Return the [X, Y] coordinate for the center point of the cell that contains the specified text.  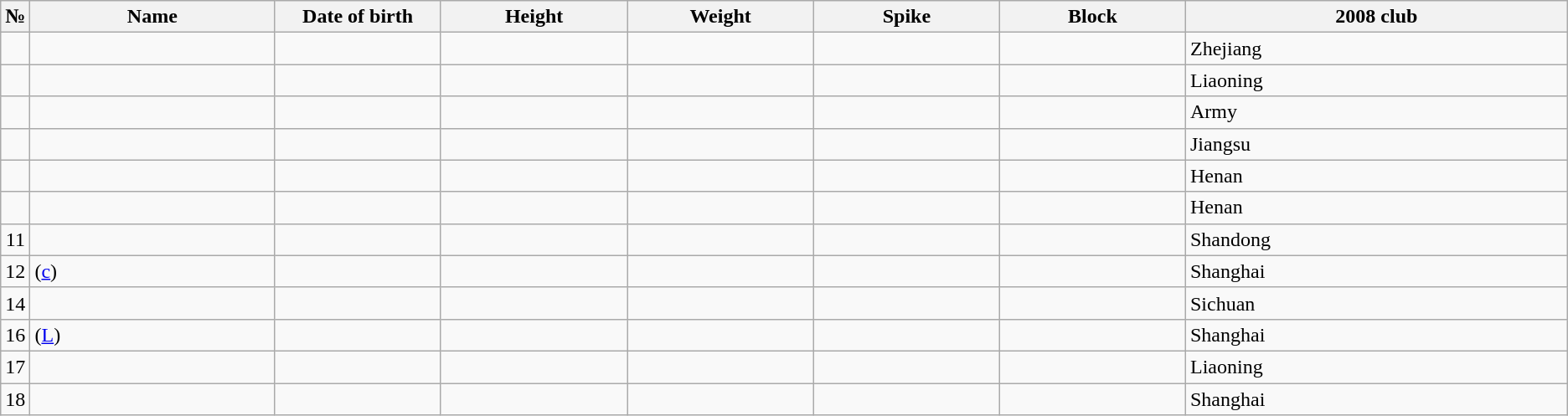
Weight [720, 17]
(L) [152, 335]
2008 club [1376, 17]
(c) [152, 271]
14 [15, 303]
18 [15, 399]
Spike [906, 17]
Army [1376, 112]
Date of birth [358, 17]
Block [1092, 17]
16 [15, 335]
Sichuan [1376, 303]
17 [15, 367]
Zhejiang [1376, 49]
Shandong [1376, 239]
№ [15, 17]
Jiangsu [1376, 144]
11 [15, 239]
Height [534, 17]
12 [15, 271]
Name [152, 17]
